Search for the cell housing the specified text and yield its (x, y) center coordinate. 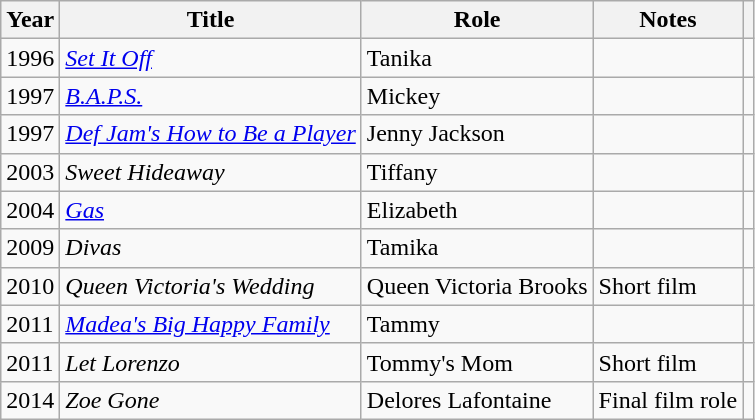
Tammy (477, 324)
Zoe Gone (210, 400)
Jenny Jackson (477, 134)
Queen Victoria Brooks (477, 286)
2003 (30, 172)
Role (477, 20)
Def Jam's How to Be a Player (210, 134)
2009 (30, 248)
Year (30, 20)
Divas (210, 248)
B.A.P.S. (210, 96)
Final film role (668, 400)
Mickey (477, 96)
Let Lorenzo (210, 362)
Madea's Big Happy Family (210, 324)
Gas (210, 210)
Set It Off (210, 58)
2010 (30, 286)
Queen Victoria's Wedding (210, 286)
Tamika (477, 248)
Tanika (477, 58)
Delores Lafontaine (477, 400)
Notes (668, 20)
Tiffany (477, 172)
2004 (30, 210)
Title (210, 20)
Sweet Hideaway (210, 172)
2014 (30, 400)
1996 (30, 58)
Elizabeth (477, 210)
Tommy's Mom (477, 362)
